Search for the cell housing the specified text and yield its [X, Y] center coordinate. 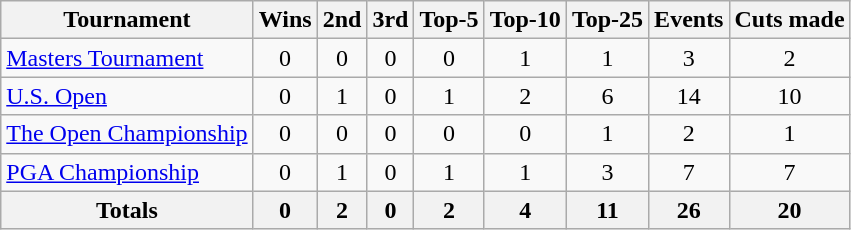
3rd [390, 20]
Top-10 [525, 20]
14 [689, 96]
11 [607, 210]
4 [525, 210]
U.S. Open [127, 96]
Events [689, 20]
2nd [342, 20]
Cuts made [790, 20]
20 [790, 210]
Top-5 [449, 20]
Tournament [127, 20]
Top-25 [607, 20]
6 [607, 96]
26 [689, 210]
10 [790, 96]
Wins [285, 20]
Masters Tournament [127, 58]
The Open Championship [127, 134]
PGA Championship [127, 172]
Totals [127, 210]
